Capture the cell that displays the provided text and extract its [X, Y] central coordinate. 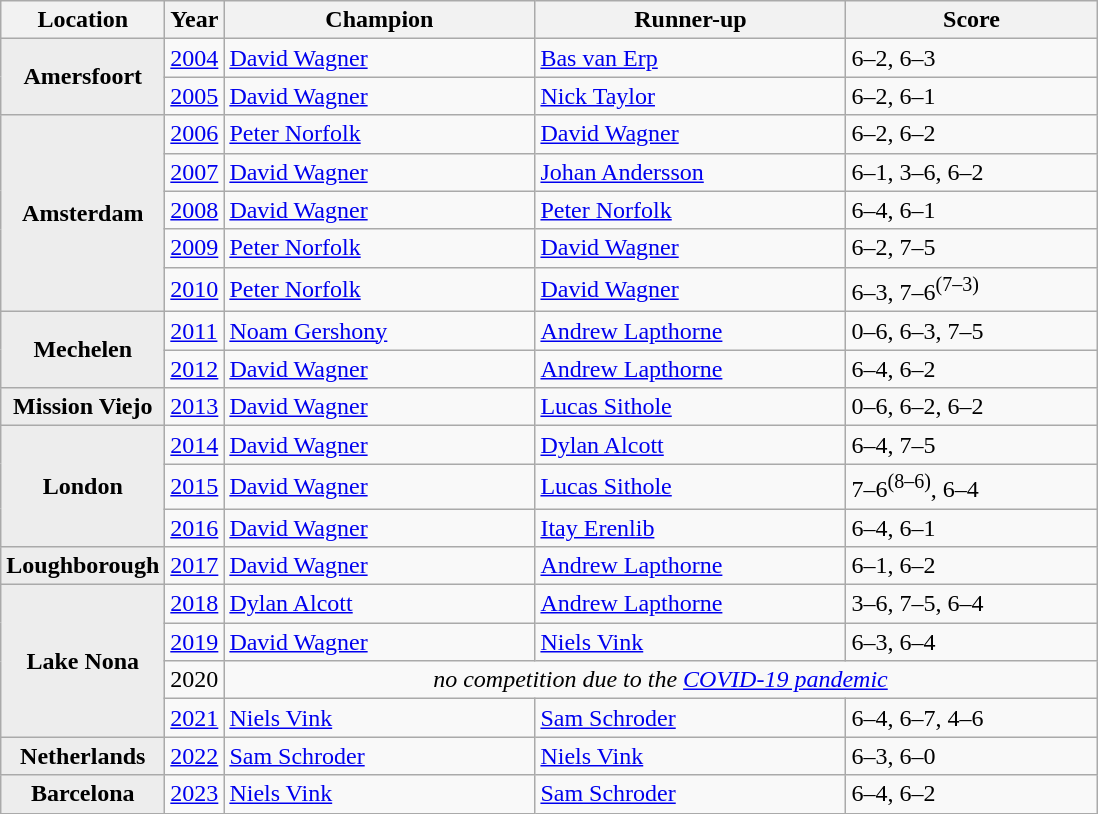
Score [972, 20]
Mission Viejo [83, 407]
London [83, 486]
2022 [194, 756]
6–3, 6–4 [972, 642]
Runner-up [690, 20]
2006 [194, 134]
6–4, 7–5 [972, 445]
2005 [194, 96]
Barcelona [83, 794]
2015 [194, 486]
6–3, 7–6(7–3) [972, 290]
Location [83, 20]
Lake Nona [83, 661]
2016 [194, 528]
6–1, 6–2 [972, 566]
2007 [194, 172]
Nick Taylor [690, 96]
6–2, 7–5 [972, 248]
2009 [194, 248]
6–3, 6–0 [972, 756]
2014 [194, 445]
2012 [194, 369]
2019 [194, 642]
6–2, 6–3 [972, 58]
Champion [380, 20]
Amsterdam [83, 214]
Itay Erenlib [690, 528]
Noam Gershony [380, 331]
2017 [194, 566]
Bas van Erp [690, 58]
Amersfoort [83, 77]
3–6, 7–5, 6–4 [972, 604]
Loughborough [83, 566]
2008 [194, 210]
2020 [194, 680]
7–6(8–6), 6–4 [972, 486]
2018 [194, 604]
2011 [194, 331]
6–1, 3–6, 6–2 [972, 172]
Mechelen [83, 350]
2004 [194, 58]
6–4, 6–7, 4–6 [972, 718]
2013 [194, 407]
0–6, 6–2, 6–2 [972, 407]
2010 [194, 290]
6–2, 6–2 [972, 134]
6–2, 6–1 [972, 96]
2023 [194, 794]
Year [194, 20]
no competition due to the COVID-19 pandemic [660, 680]
0–6, 6–3, 7–5 [972, 331]
Netherlands [83, 756]
2021 [194, 718]
Johan Andersson [690, 172]
